Scan for the cell matching the given text and deliver its [x, y] coordinate at center. 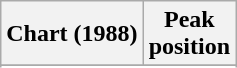
Peakposition [189, 34]
Chart (1988) [72, 34]
